Scan for the cell matching the given text and deliver its (X, Y) coordinate at center. 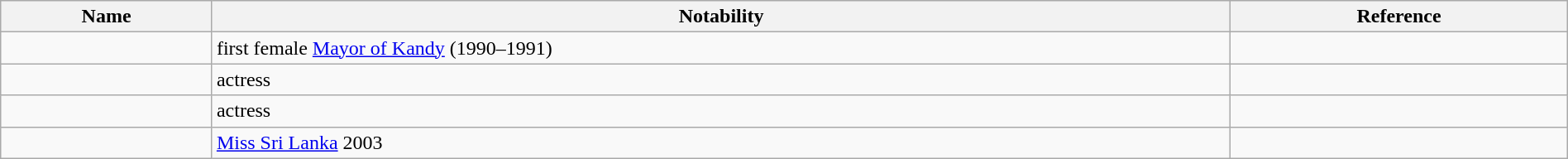
Notability (721, 17)
Miss Sri Lanka 2003 (721, 142)
Name (107, 17)
first female Mayor of Kandy (1990–1991) (721, 48)
Reference (1399, 17)
